Provide the (X, Y) coordinate of the cell's center where the given text is located.  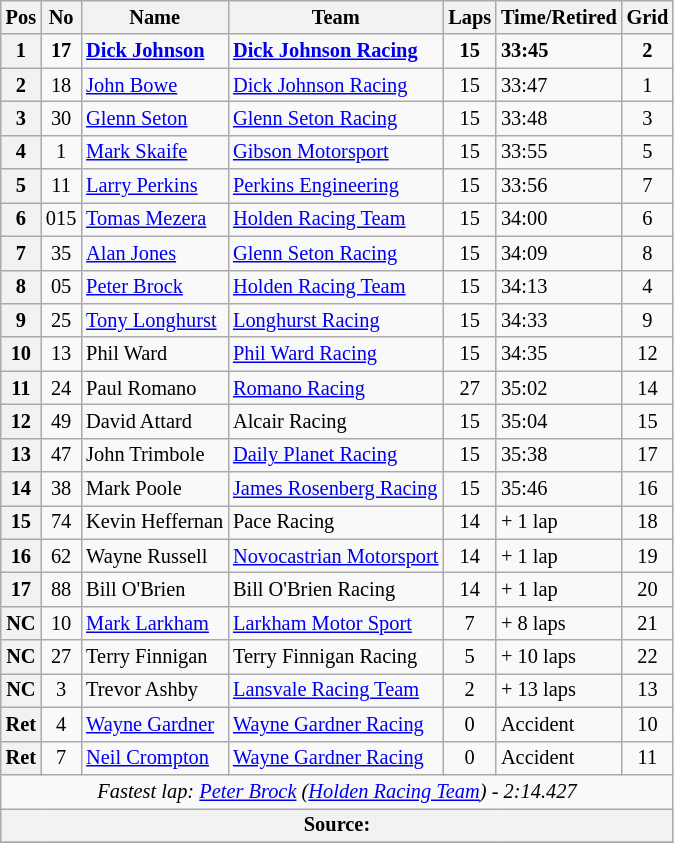
35:02 (559, 388)
Perkins Engineering (336, 186)
Pace Racing (336, 522)
James Rosenberg Racing (336, 489)
Lansvale Racing Team (336, 690)
Grid (648, 17)
33:56 (559, 186)
Alan Jones (154, 253)
34:13 (559, 287)
Novocastrian Motorsport (336, 556)
33:55 (559, 152)
Mark Larkham (154, 623)
Paul Romano (154, 388)
+ 13 laps (559, 690)
Phil Ward (154, 354)
34:35 (559, 354)
Romano Racing (336, 388)
Tony Longhurst (154, 320)
No (61, 17)
Dick Johnson (154, 51)
25 (61, 320)
Time/Retired (559, 17)
Wayne Gardner (154, 724)
Larry Perkins (154, 186)
Gibson Motorsport (336, 152)
34:09 (559, 253)
Longhurst Racing (336, 320)
Larkham Motor Sport (336, 623)
33:47 (559, 85)
20 (648, 589)
34:33 (559, 320)
Wayne Russell (154, 556)
Bill O'Brien Racing (336, 589)
62 (61, 556)
88 (61, 589)
Mark Poole (154, 489)
Terry Finnigan Racing (336, 657)
015 (61, 219)
Team (336, 17)
Phil Ward Racing (336, 354)
David Attard (154, 421)
Daily Planet Racing (336, 455)
30 (61, 118)
Laps (470, 17)
Bill O'Brien (154, 589)
John Bowe (154, 85)
Kevin Heffernan (154, 522)
+ 10 laps (559, 657)
Pos (21, 17)
19 (648, 556)
Mark Skaife (154, 152)
Source: (337, 825)
05 (61, 287)
38 (61, 489)
Tomas Mezera (154, 219)
22 (648, 657)
34:00 (559, 219)
Peter Brock (154, 287)
Alcair Racing (336, 421)
Glenn Seton (154, 118)
John Trimbole (154, 455)
33:48 (559, 118)
Name (154, 17)
21 (648, 623)
24 (61, 388)
47 (61, 455)
33:45 (559, 51)
35:46 (559, 489)
74 (61, 522)
35 (61, 253)
+ 8 laps (559, 623)
Neil Crompton (154, 758)
35:38 (559, 455)
Trevor Ashby (154, 690)
49 (61, 421)
35:04 (559, 421)
Fastest lap: Peter Brock (Holden Racing Team) - 2:14.427 (337, 791)
Terry Finnigan (154, 657)
